For the text-containing cell, return its midpoint in [X, Y] coordinate format. 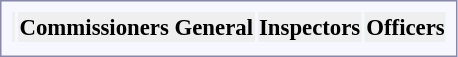
Inspectors [309, 27]
Officers [406, 27]
Commissioners General [136, 27]
